Extract the (X, Y) coordinate from the center of the cell holding the provided text.  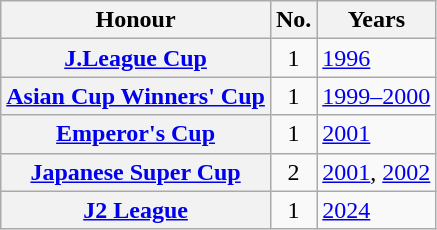
Emperor's Cup (136, 134)
Asian Cup Winners' Cup (136, 96)
1999–2000 (376, 96)
1996 (376, 58)
Honour (136, 20)
Years (376, 20)
J2 League (136, 210)
J.League Cup (136, 58)
Japanese Super Cup (136, 172)
No. (293, 20)
2024 (376, 210)
2001, 2002 (376, 172)
2 (293, 172)
2001 (376, 134)
